Detect which cell encompasses the target text, then output its (X, Y) center coordinate. 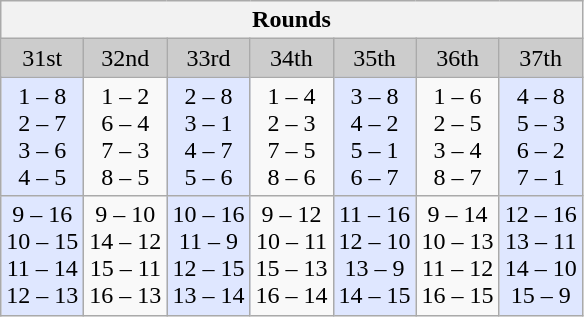
33rd (208, 58)
Rounds (292, 20)
2 – 83 – 14 – 75 – 6 (208, 136)
10 – 1611 – 912 – 1513 – 14 (208, 256)
9 – 1210 – 1115 – 1316 – 14 (292, 256)
1 – 82 – 73 – 64 – 5 (42, 136)
1 – 26 – 47 – 38 – 5 (126, 136)
36th (458, 58)
3 – 84 – 25 – 16 – 7 (374, 136)
9 – 1410 – 1311 – 1216 – 15 (458, 256)
1 – 42 – 37 – 58 – 6 (292, 136)
32nd (126, 58)
4 – 85 – 36 – 27 – 1 (540, 136)
31st (42, 58)
34th (292, 58)
1 – 62 – 53 – 48 – 7 (458, 136)
12 – 1613 – 1114 – 1015 – 9 (540, 256)
9 – 1610 – 1511 – 1412 – 13 (42, 256)
11 – 1612 – 1013 – 914 – 15 (374, 256)
37th (540, 58)
35th (374, 58)
9 – 1014 – 1215 – 1116 – 13 (126, 256)
